Find where the given text appears and provide that cell's center as [X, Y] coordinate. 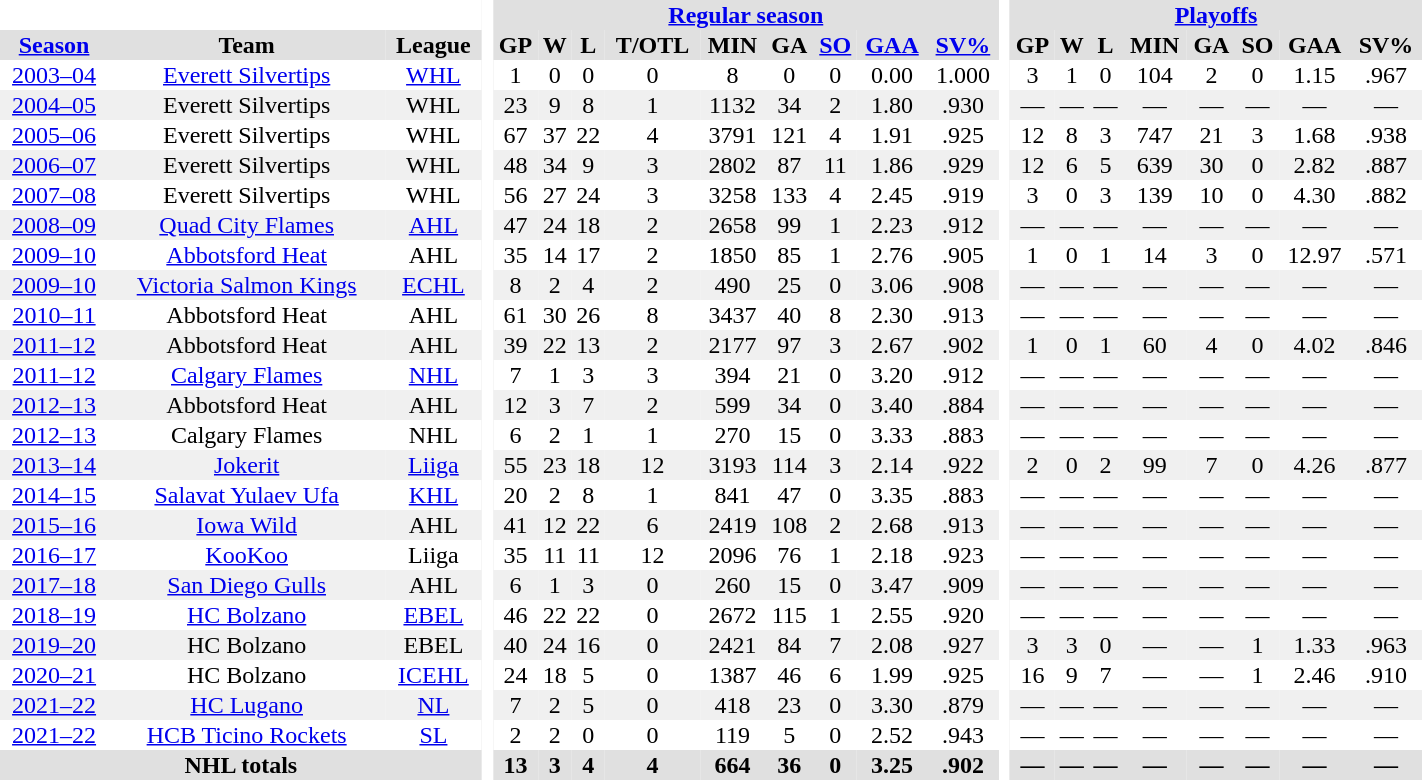
67 [516, 135]
599 [732, 405]
.910 [1386, 675]
KHL [434, 495]
2019–20 [54, 645]
2.68 [892, 525]
3.47 [892, 585]
SL [434, 735]
2007–08 [54, 195]
NHL totals [241, 765]
2008–09 [54, 225]
3.35 [892, 495]
3.25 [892, 765]
108 [789, 525]
639 [1154, 165]
2004–05 [54, 105]
Season [54, 45]
4.26 [1314, 465]
20 [516, 495]
3.33 [892, 435]
36 [789, 765]
418 [732, 705]
26 [589, 315]
1.000 [963, 75]
121 [789, 135]
2658 [732, 225]
Quad City Flames [246, 225]
2018–19 [54, 615]
Team [246, 45]
27 [555, 195]
T/OTL [652, 45]
1.80 [892, 105]
2.46 [1314, 675]
ECHL [434, 285]
2006–07 [54, 165]
.879 [963, 705]
2.23 [892, 225]
133 [789, 195]
1.91 [892, 135]
3.40 [892, 405]
ICEHL [434, 675]
1850 [732, 255]
HC Lugano [246, 705]
.846 [1386, 345]
61 [516, 315]
2.30 [892, 315]
3791 [732, 135]
2419 [732, 525]
2.45 [892, 195]
KooKoo [246, 555]
Jokerit [246, 465]
NL [434, 705]
.923 [963, 555]
56 [516, 195]
1.99 [892, 675]
4.02 [1314, 345]
10 [1211, 195]
37 [555, 135]
2.82 [1314, 165]
.929 [963, 165]
115 [789, 615]
.943 [963, 735]
3.20 [892, 375]
2017–18 [54, 585]
.922 [963, 465]
3.06 [892, 285]
3193 [732, 465]
270 [732, 435]
.882 [1386, 195]
.877 [1386, 465]
84 [789, 645]
1132 [732, 105]
.938 [1386, 135]
Playoffs [1216, 15]
119 [732, 735]
2016–17 [54, 555]
25 [789, 285]
League [434, 45]
2013–14 [54, 465]
.927 [963, 645]
.909 [963, 585]
.963 [1386, 645]
.884 [963, 405]
2010–11 [54, 315]
2005–06 [54, 135]
1387 [732, 675]
Victoria Salmon Kings [246, 285]
2.55 [892, 615]
.930 [963, 105]
.908 [963, 285]
.920 [963, 615]
0.00 [892, 75]
Iowa Wild [246, 525]
2672 [732, 615]
2802 [732, 165]
3437 [732, 315]
Salavat Yulaev Ufa [246, 495]
2.52 [892, 735]
2421 [732, 645]
664 [732, 765]
490 [732, 285]
2096 [732, 555]
76 [789, 555]
104 [1154, 75]
60 [1154, 345]
394 [732, 375]
San Diego Gulls [246, 585]
48 [516, 165]
55 [516, 465]
1.68 [1314, 135]
3258 [732, 195]
3.30 [892, 705]
2177 [732, 345]
2020–21 [54, 675]
2003–04 [54, 75]
2.76 [892, 255]
1.15 [1314, 75]
HCB Ticino Rockets [246, 735]
139 [1154, 195]
41 [516, 525]
.905 [963, 255]
97 [789, 345]
.887 [1386, 165]
.571 [1386, 255]
2.67 [892, 345]
.919 [963, 195]
39 [516, 345]
2.18 [892, 555]
4.30 [1314, 195]
.967 [1386, 75]
2.14 [892, 465]
2014–15 [54, 495]
114 [789, 465]
2015–16 [54, 525]
85 [789, 255]
17 [589, 255]
Regular season [746, 15]
260 [732, 585]
747 [1154, 135]
1.86 [892, 165]
1.33 [1314, 645]
12.97 [1314, 255]
2.08 [892, 645]
87 [789, 165]
841 [732, 495]
